Identify which cell holds the provided text, then report its (X, Y) central coordinate. 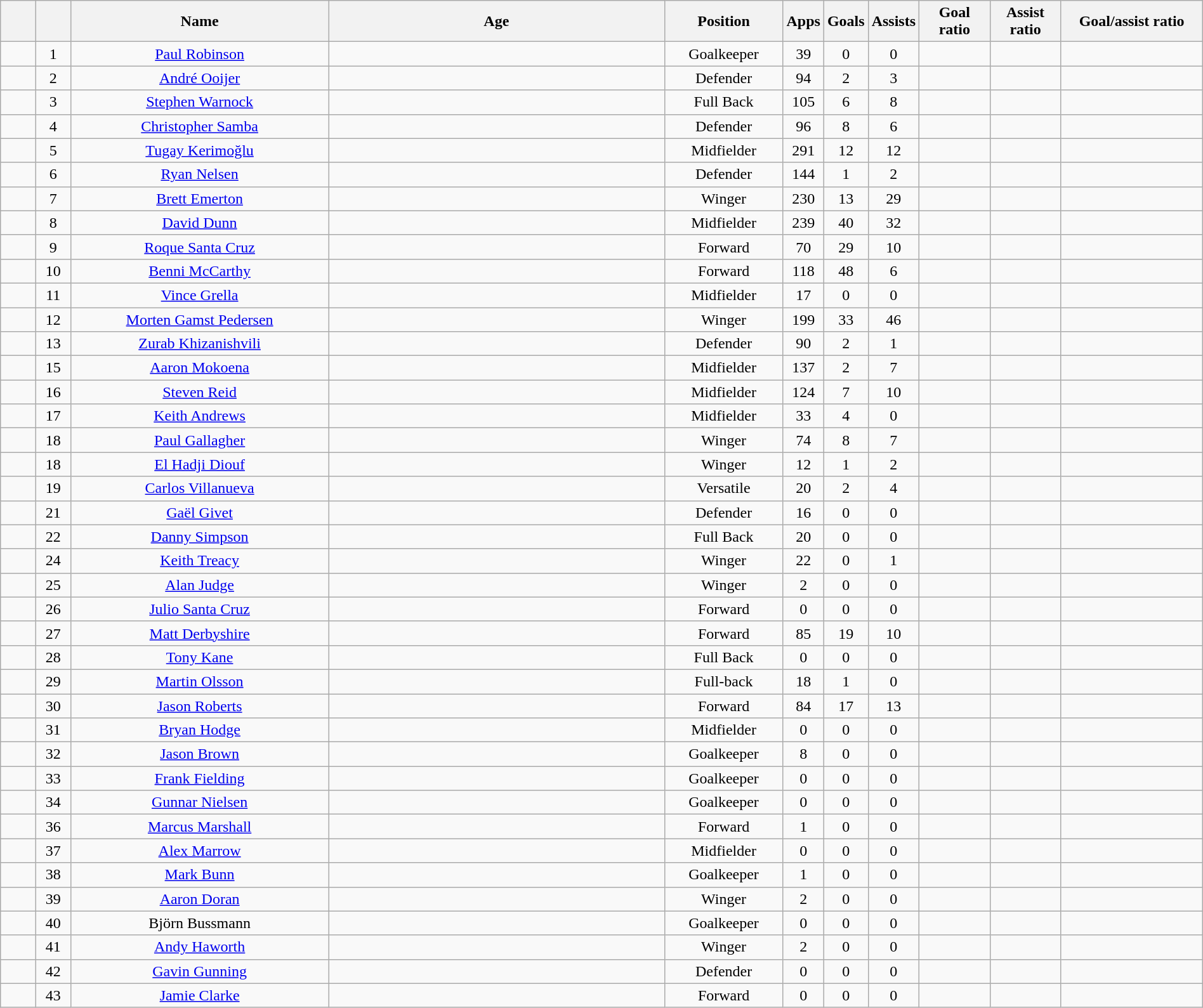
21 (53, 513)
Name (200, 22)
Björn Bussmann (200, 923)
Assists (893, 22)
94 (803, 78)
43 (53, 995)
Gavin Gunning (200, 971)
Age (497, 22)
9 (53, 247)
Morten Gamst Pedersen (200, 319)
Brett Emerton (200, 199)
Vince Grella (200, 295)
Benni McCarthy (200, 271)
28 (53, 657)
42 (53, 971)
Martin Olsson (200, 681)
Stephen Warnock (200, 102)
37 (53, 851)
Zurab Khizanishvili (200, 344)
Goal ratio (955, 22)
André Ooijer (200, 78)
30 (53, 706)
Apps (803, 22)
Paul Robinson (200, 54)
Julio Santa Cruz (200, 609)
Steven Reid (200, 392)
48 (846, 271)
36 (53, 827)
Christopher Samba (200, 126)
11 (53, 295)
74 (803, 440)
Goals (846, 22)
Gaël Givet (200, 513)
Matt Derbyshire (200, 633)
46 (893, 319)
Paul Gallagher (200, 440)
Marcus Marshall (200, 827)
David Dunn (200, 223)
24 (53, 561)
Versatile (723, 488)
Danny Simpson (200, 537)
41 (53, 947)
Jason Brown (200, 754)
Roque Santa Cruz (200, 247)
Aaron Doran (200, 899)
Frank Fielding (200, 778)
5 (53, 150)
84 (803, 706)
26 (53, 609)
105 (803, 102)
25 (53, 585)
Goal/assist ratio (1132, 22)
Alex Marrow (200, 851)
31 (53, 730)
Tugay Kerimoğlu (200, 150)
Jamie Clarke (200, 995)
Full-back (723, 681)
118 (803, 271)
70 (803, 247)
Alan Judge (200, 585)
Jason Roberts (200, 706)
El Hadji Diouf (200, 464)
96 (803, 126)
Bryan Hodge (200, 730)
291 (803, 150)
38 (53, 875)
199 (803, 319)
Gunnar Nielsen (200, 802)
Position (723, 22)
Keith Treacy (200, 561)
90 (803, 344)
15 (53, 368)
239 (803, 223)
Tony Kane (200, 657)
27 (53, 633)
Aaron Mokoena (200, 368)
230 (803, 199)
137 (803, 368)
Andy Haworth (200, 947)
34 (53, 802)
Mark Bunn (200, 875)
144 (803, 174)
Ryan Nelsen (200, 174)
124 (803, 392)
Keith Andrews (200, 416)
85 (803, 633)
Assist ratio (1025, 22)
Carlos Villanueva (200, 488)
